Return (X, Y) of the center of cell containing provided text 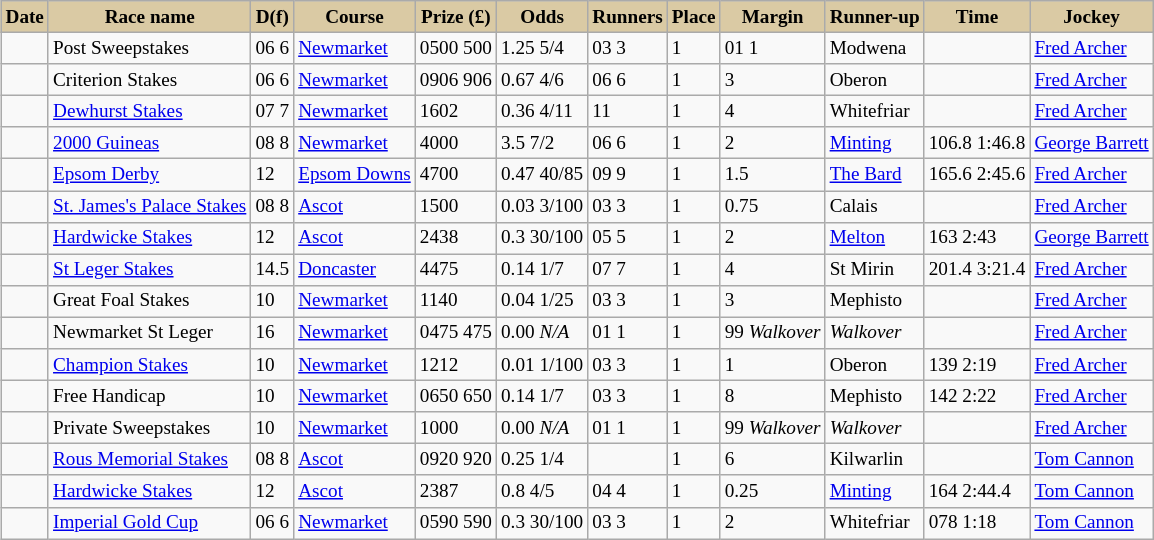
The Bard (874, 175)
St Leger Stakes (149, 270)
Modwena (874, 48)
165.6 2:45.6 (977, 175)
Runners (628, 17)
4000 (456, 143)
Free Handicap (149, 396)
139 2:19 (977, 365)
0.36 4/11 (542, 111)
0500 500 (456, 48)
0.47 40/85 (542, 175)
2387 (456, 491)
Margin (772, 17)
Place (694, 17)
142 2:22 (977, 396)
0.04 1/25 (542, 301)
0920 920 (456, 460)
Criterion Stakes (149, 80)
Private Sweepstakes (149, 428)
Dewhurst Stakes (149, 111)
1602 (456, 111)
4700 (456, 175)
0475 475 (456, 333)
16 (272, 333)
Epsom Downs (355, 175)
0.67 4/6 (542, 80)
Time (977, 17)
09 9 (628, 175)
Epsom Derby (149, 175)
Kilwarlin (874, 460)
11 (628, 111)
St. James's Palace Stakes (149, 206)
0.01 1/100 (542, 365)
Imperial Gold Cup (149, 523)
4475 (456, 270)
0.75 (772, 206)
6 (772, 460)
2438 (456, 238)
05 5 (628, 238)
164 2:44.4 (977, 491)
1.25 5/4 (542, 48)
0.25 (772, 491)
Great Foal Stakes (149, 301)
8 (772, 396)
04 4 (628, 491)
St Mirin (874, 270)
106.8 1:46.8 (977, 143)
163 2:43 (977, 238)
Runner-up (874, 17)
Date (25, 17)
0590 590 (456, 523)
201.4 3:21.4 (977, 270)
Calais (874, 206)
Doncaster (355, 270)
2000 Guineas (149, 143)
0650 650 (456, 396)
D(f) (272, 17)
Jockey (1092, 17)
Newmarket St Leger (149, 333)
0.25 1/4 (542, 460)
Odds (542, 17)
Post Sweepstakes (149, 48)
0906 906 (456, 80)
Champion Stakes (149, 365)
1500 (456, 206)
1000 (456, 428)
3.5 7/2 (542, 143)
1212 (456, 365)
Prize (£) (456, 17)
0.8 4/5 (542, 491)
1140 (456, 301)
1.5 (772, 175)
078 1:18 (977, 523)
Race name (149, 17)
Melton (874, 238)
0.03 3/100 (542, 206)
Course (355, 17)
Rous Memorial Stakes (149, 460)
14.5 (272, 270)
